Pinpoint the cell where the given text exists, returning its [X, Y] midpoint coordinate. 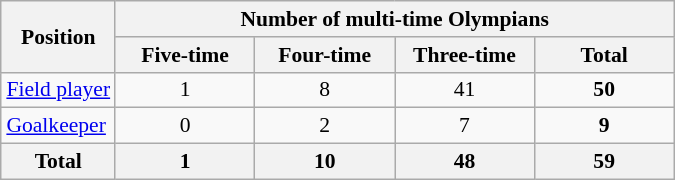
41 [465, 90]
8 [325, 90]
Number of multi-time Olympians [394, 19]
48 [465, 162]
Four-time [325, 55]
Field player [58, 90]
59 [604, 162]
Five-time [185, 55]
10 [325, 162]
Position [58, 36]
Goalkeeper [58, 126]
0 [185, 126]
9 [604, 126]
2 [325, 126]
7 [465, 126]
50 [604, 90]
Three-time [465, 55]
